For the text-containing cell, return its midpoint in (x, y) coordinate format. 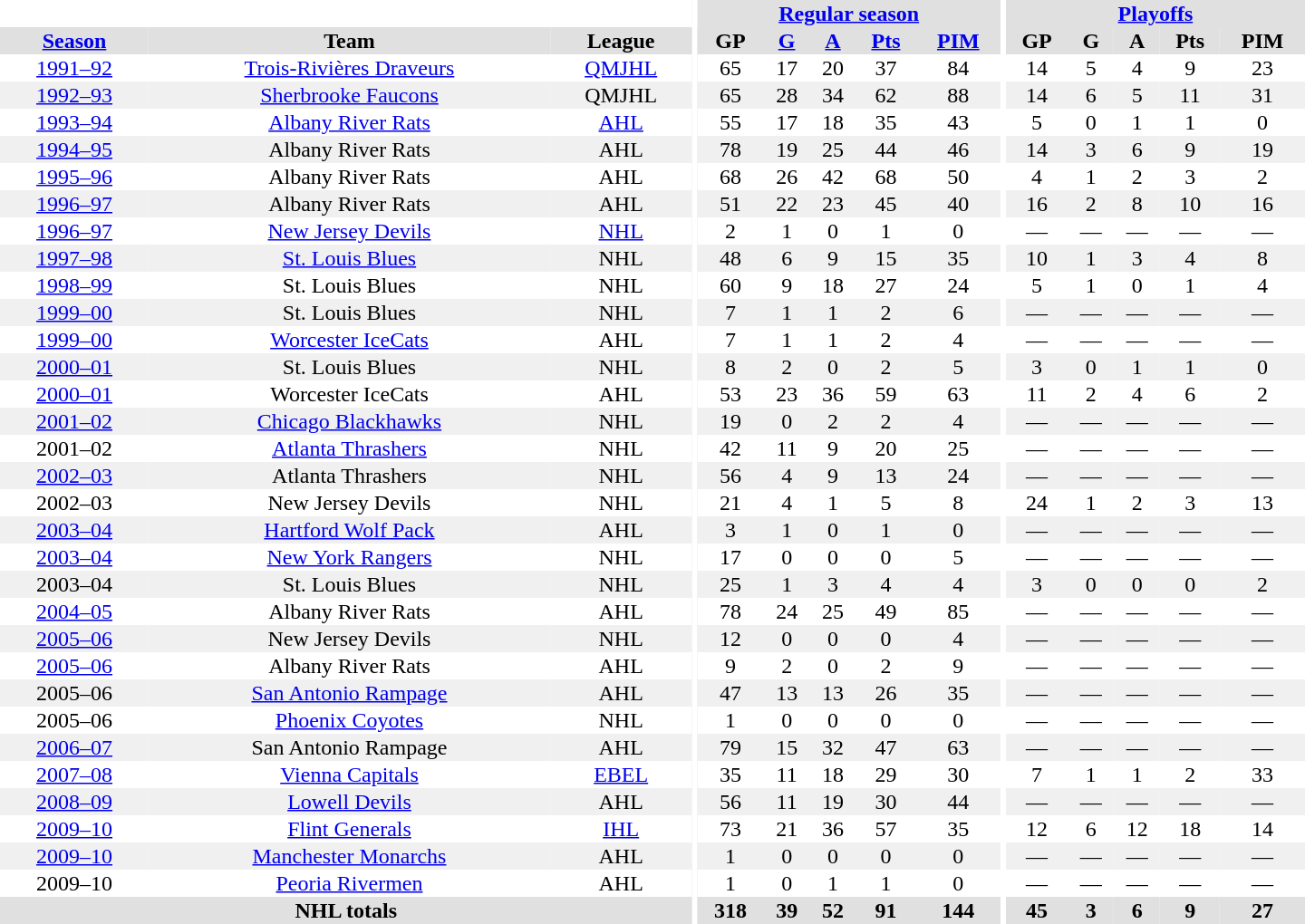
Trois-Rivières Draveurs (350, 68)
1993–94 (74, 122)
88 (958, 95)
2004–05 (74, 611)
49 (885, 611)
85 (958, 611)
22 (787, 204)
New York Rangers (350, 557)
Playoffs (1155, 14)
91 (885, 910)
Season (74, 41)
1992–93 (74, 95)
IHL (622, 829)
Hartford Wolf Pack (350, 530)
Flint Generals (350, 829)
50 (958, 177)
32 (834, 747)
Manchester Monarchs (350, 856)
Vienna Capitals (350, 775)
84 (958, 68)
1998–99 (74, 285)
2007–08 (74, 775)
60 (730, 285)
1994–95 (74, 149)
Lowell Devils (350, 802)
2006–07 (74, 747)
1995–96 (74, 177)
318 (730, 910)
Chicago Blackhawks (350, 421)
57 (885, 829)
79 (730, 747)
1997–98 (74, 258)
39 (787, 910)
1991–92 (74, 68)
43 (958, 122)
144 (958, 910)
NHL totals (346, 910)
73 (730, 829)
52 (834, 910)
Regular season (848, 14)
28 (787, 95)
Sherbrooke Faucons (350, 95)
59 (885, 394)
34 (834, 95)
46 (958, 149)
31 (1262, 95)
33 (1262, 775)
Team (350, 41)
40 (958, 204)
2008–09 (74, 802)
37 (885, 68)
48 (730, 258)
53 (730, 394)
Peoria Rivermen (350, 883)
51 (730, 204)
Phoenix Coyotes (350, 720)
55 (730, 122)
62 (885, 95)
League (622, 41)
29 (885, 775)
EBEL (622, 775)
